For the text-containing cell, return its midpoint in [x, y] coordinate format. 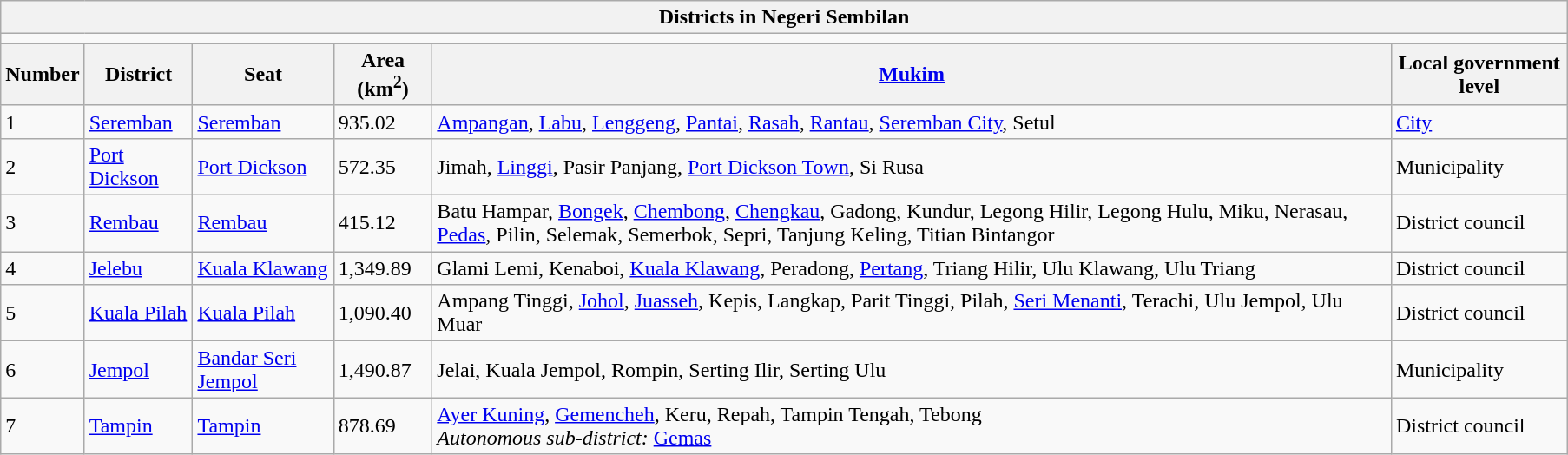
572.35 [383, 167]
Jelai, Kuala Jempol, Rompin, Serting Ilir, Serting Ulu [912, 370]
878.69 [383, 425]
415.12 [383, 224]
Local government level [1479, 75]
Number [43, 75]
Mukim [912, 75]
3 [43, 224]
5 [43, 313]
Jimah, Linggi, Pasir Panjang, Port Dickson Town, Si Rusa [912, 167]
Area (km2) [383, 75]
District [139, 75]
1 [43, 122]
Jempol [139, 370]
1,490.87 [383, 370]
6 [43, 370]
Ampangan, Labu, Lenggeng, Pantai, Rasah, Rantau, Seremban City, Setul [912, 122]
Jelebu [139, 268]
1,349.89 [383, 268]
935.02 [383, 122]
City [1479, 122]
Glami Lemi, Kenaboi, Kuala Klawang, Peradong, Pertang, Triang Hilir, Ulu Klawang, Ulu Triang [912, 268]
1,090.40 [383, 313]
Kuala Klawang [263, 268]
Ampang Tinggi, Johol, Juasseh, Kepis, Langkap, Parit Tinggi, Pilah, Seri Menanti, Terachi, Ulu Jempol, Ulu Muar [912, 313]
Districts in Negeri Sembilan [784, 17]
Ayer Kuning, Gemencheh, Keru, Repah, Tampin Tengah, TebongAutonomous sub-district: Gemas [912, 425]
7 [43, 425]
4 [43, 268]
2 [43, 167]
Bandar Seri Jempol [263, 370]
Seat [263, 75]
